Locate the cell with the specified text and output its [x, y] center coordinate. 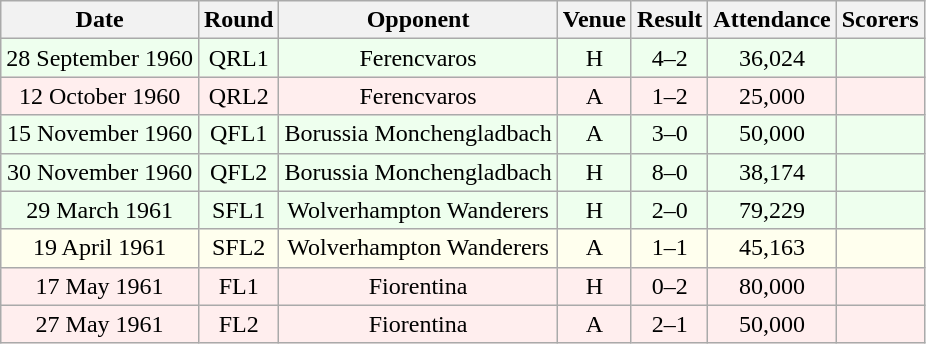
19 April 1961 [100, 248]
Opponent [418, 20]
QFL1 [238, 134]
4–2 [669, 58]
36,024 [772, 58]
FL1 [238, 286]
Date [100, 20]
80,000 [772, 286]
2–1 [669, 324]
Scorers [880, 20]
12 October 1960 [100, 96]
15 November 1960 [100, 134]
SFL1 [238, 210]
8–0 [669, 172]
0–2 [669, 286]
FL2 [238, 324]
QRL1 [238, 58]
1–2 [669, 96]
Result [669, 20]
17 May 1961 [100, 286]
Attendance [772, 20]
2–0 [669, 210]
SFL2 [238, 248]
38,174 [772, 172]
Venue [594, 20]
29 March 1961 [100, 210]
3–0 [669, 134]
30 November 1960 [100, 172]
1–1 [669, 248]
79,229 [772, 210]
45,163 [772, 248]
27 May 1961 [100, 324]
28 September 1960 [100, 58]
QFL2 [238, 172]
25,000 [772, 96]
QRL2 [238, 96]
Round [238, 20]
